Return the [X, Y] coordinate for the center point of the cell that contains the specified text.  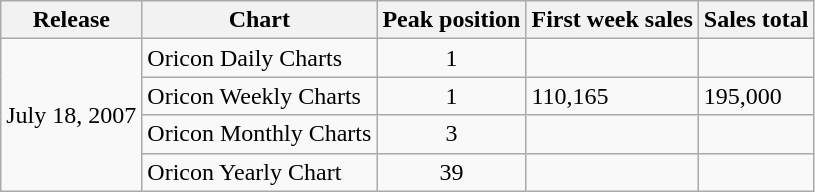
Oricon Monthly Charts [260, 134]
195,000 [756, 96]
Oricon Yearly Chart [260, 172]
39 [452, 172]
Sales total [756, 20]
3 [452, 134]
Chart [260, 20]
Oricon Daily Charts [260, 58]
Oricon Weekly Charts [260, 96]
110,165 [612, 96]
July 18, 2007 [72, 115]
Release [72, 20]
Peak position [452, 20]
First week sales [612, 20]
